Return the (x, y) coordinate for the center point of the cell that contains the specified text.  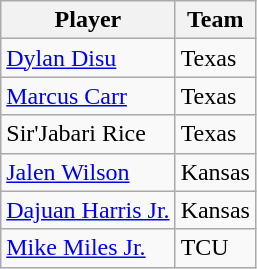
TCU (215, 248)
Player (88, 20)
Team (215, 20)
Sir'Jabari Rice (88, 134)
Dajuan Harris Jr. (88, 210)
Dylan Disu (88, 58)
Mike Miles Jr. (88, 248)
Jalen Wilson (88, 172)
Marcus Carr (88, 96)
